Scan for the cell matching the given text and deliver its [x, y] coordinate at center. 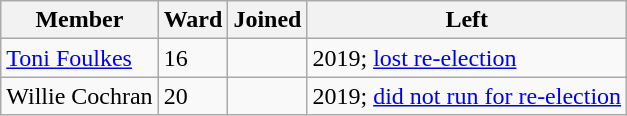
Willie Cochran [80, 96]
Member [80, 20]
2019; lost re-election [467, 58]
2019; did not run for re-election [467, 96]
Joined [268, 20]
Left [467, 20]
Toni Foulkes [80, 58]
16 [193, 58]
20 [193, 96]
Ward [193, 20]
